Scan for the cell matching the given text and deliver its (X, Y) coordinate at center. 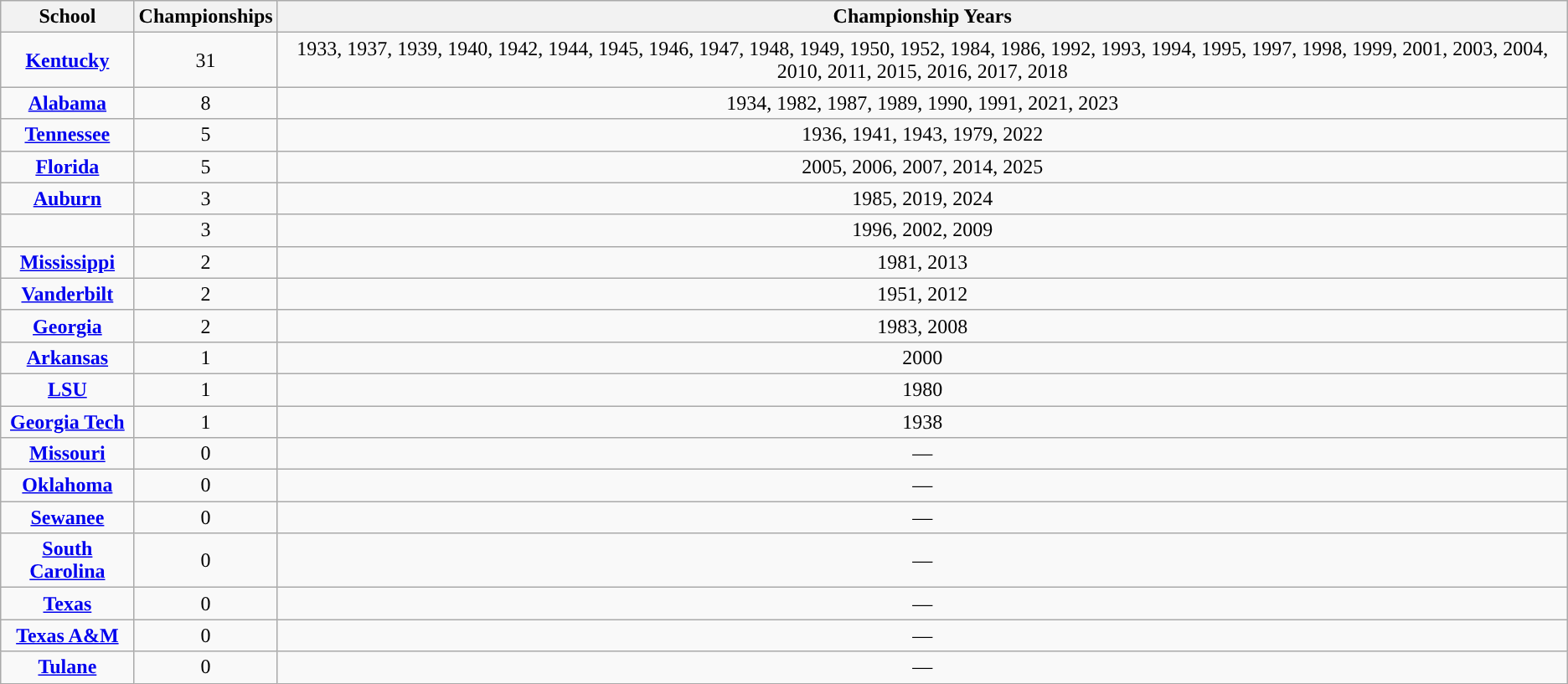
Texas A&M (67, 635)
Georgia (67, 326)
1934, 1982, 1987, 1989, 1990, 1991, 2021, 2023 (922, 103)
31 (206, 60)
Sewanee (67, 517)
1951, 2012 (922, 294)
Championship Years (922, 17)
Alabama (67, 103)
Oklahoma (67, 486)
2005, 2006, 2007, 2014, 2025 (922, 167)
1936, 1941, 1943, 1979, 2022 (922, 135)
Vanderbilt (67, 294)
Auburn (67, 198)
1983, 2008 (922, 326)
1996, 2002, 2009 (922, 230)
Championships (206, 17)
Florida (67, 167)
Mississippi (67, 262)
Kentucky (67, 60)
Texas (67, 604)
South Carolina (67, 561)
8 (206, 103)
Tulane (67, 667)
Georgia Tech (67, 421)
Tennessee (67, 135)
School (67, 17)
Missouri (67, 454)
1981, 2013 (922, 262)
Arkansas (67, 357)
LSU (67, 389)
1985, 2019, 2024 (922, 198)
2000 (922, 357)
1980 (922, 389)
1938 (922, 421)
